Find where the given text appears and provide that cell's center as [X, Y] coordinate. 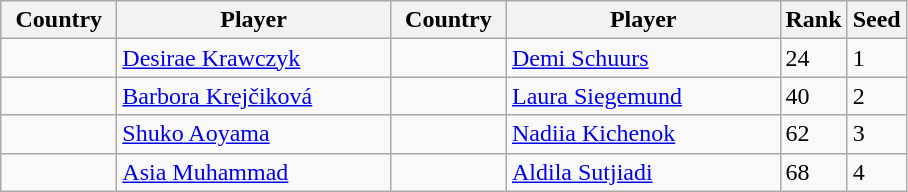
2 [876, 96]
1 [876, 58]
Nadiia Kichenok [643, 134]
Aldila Sutjiadi [643, 172]
Asia Muhammad [254, 172]
24 [814, 58]
Seed [876, 20]
Desirae Krawczyk [254, 58]
Laura Siegemund [643, 96]
68 [814, 172]
62 [814, 134]
4 [876, 172]
3 [876, 134]
Demi Schuurs [643, 58]
Rank [814, 20]
40 [814, 96]
Barbora Krejčiková [254, 96]
Shuko Aoyama [254, 134]
